Output the (x, y) coordinate of the center of the cell containing the given text.  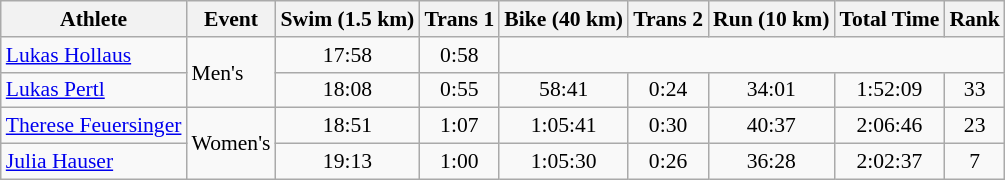
2:02:37 (889, 162)
Run (10 km) (771, 19)
36:28 (771, 162)
18:51 (348, 126)
0:55 (459, 90)
33 (974, 90)
Julia Hauser (94, 162)
19:13 (348, 162)
18:08 (348, 90)
7 (974, 162)
Rank (974, 19)
1:05:30 (564, 162)
Women's (230, 144)
23 (974, 126)
58:41 (564, 90)
0:58 (459, 55)
0:24 (668, 90)
Lukas Hollaus (94, 55)
Event (230, 19)
17:58 (348, 55)
Therese Feuersinger (94, 126)
1:52:09 (889, 90)
2:06:46 (889, 126)
Athlete (94, 19)
Men's (230, 72)
Trans 1 (459, 19)
1:07 (459, 126)
1:00 (459, 162)
34:01 (771, 90)
Total Time (889, 19)
Lukas Pertl (94, 90)
0:26 (668, 162)
40:37 (771, 126)
1:05:41 (564, 126)
Trans 2 (668, 19)
Bike (40 km) (564, 19)
0:30 (668, 126)
Swim (1.5 km) (348, 19)
